Extract the (x, y) coordinate from the center of the cell holding the provided text.  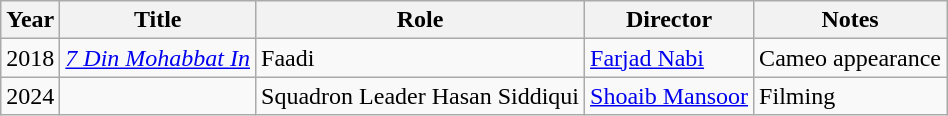
Role (420, 20)
Faadi (420, 58)
Cameo appearance (850, 58)
Farjad Nabi (670, 58)
Notes (850, 20)
Filming (850, 96)
Title (158, 20)
2024 (30, 96)
Squadron Leader Hasan Siddiqui (420, 96)
Shoaib Mansoor (670, 96)
7 Din Mohabbat In (158, 58)
2018 (30, 58)
Director (670, 20)
Year (30, 20)
